Pinpoint the cell where the given text exists, returning its [X, Y] midpoint coordinate. 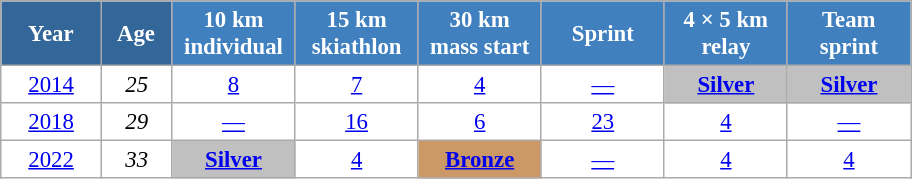
25 [136, 85]
2018 [52, 122]
Team sprint [848, 34]
10 km individual [234, 34]
Bronze [480, 160]
7 [356, 85]
16 [356, 122]
30 km mass start [480, 34]
8 [234, 85]
Sprint [602, 34]
15 km skiathlon [356, 34]
23 [602, 122]
4 × 5 km relay [726, 34]
Year [52, 34]
Age [136, 34]
2022 [52, 160]
29 [136, 122]
33 [136, 160]
6 [480, 122]
2014 [52, 85]
